Search for the cell housing the specified text and yield its [X, Y] center coordinate. 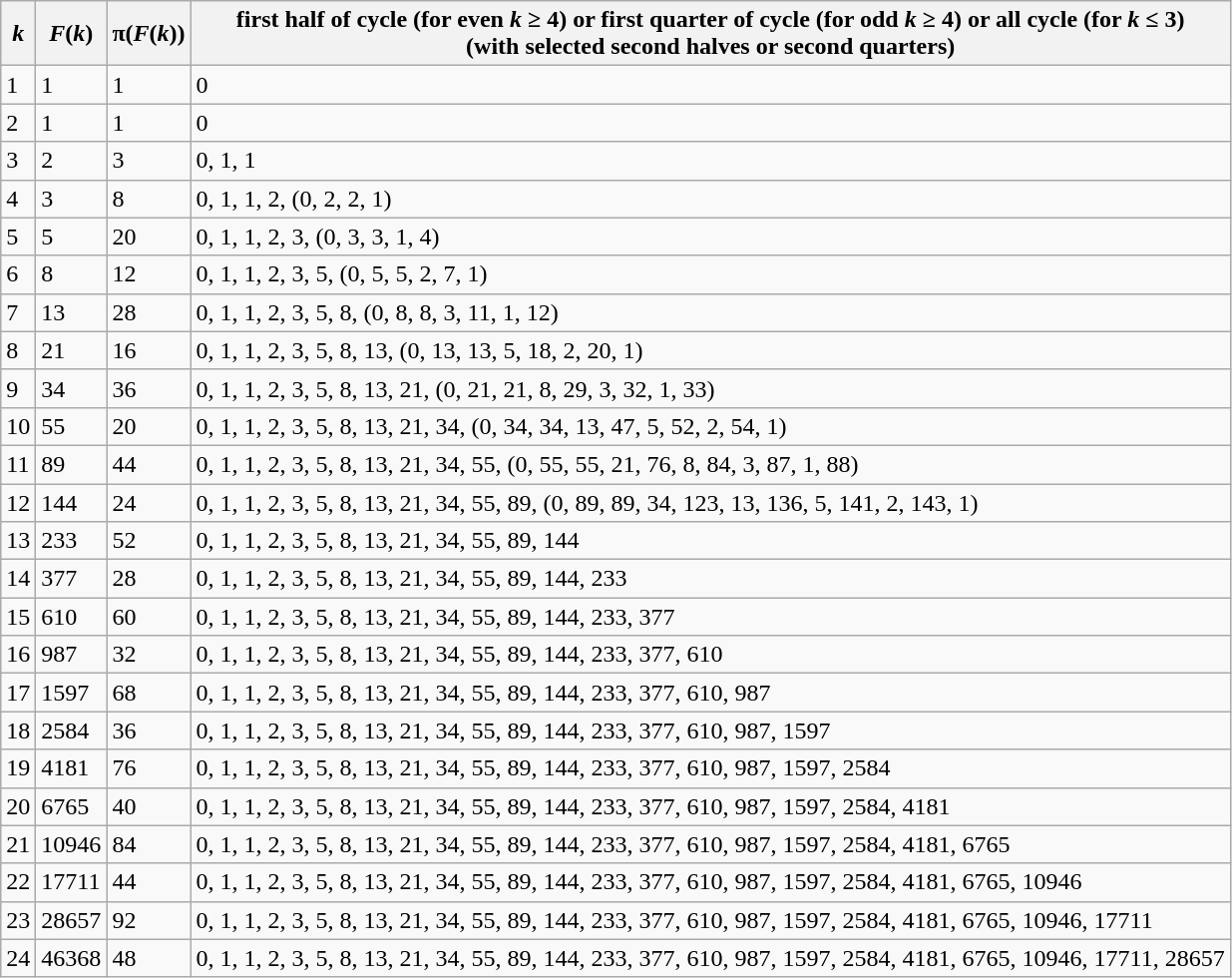
F(k) [72, 34]
17 [18, 693]
84 [149, 844]
46368 [72, 958]
0, 1, 1, 2, 3, 5, 8, (0, 8, 8, 3, 11, 1, 12) [710, 312]
377 [72, 579]
17711 [72, 882]
28657 [72, 920]
610 [72, 617]
0, 1, 1, 2, 3, 5, 8, 13, 21, 34, 55, (0, 55, 55, 21, 76, 8, 84, 3, 87, 1, 88) [710, 464]
60 [149, 617]
10946 [72, 844]
15 [18, 617]
0, 1, 1, 2, 3, 5, 8, 13, 21, 34, 55, 89, 144, 233, 377, 610, 987, 1597, 2584, 4181, 6765 [710, 844]
0, 1, 1, 2, 3, (0, 3, 3, 1, 4) [710, 237]
92 [149, 920]
10 [18, 426]
0, 1, 1, 2, 3, 5, 8, 13, 21, 34, 55, 89, (0, 89, 89, 34, 123, 13, 136, 5, 141, 2, 143, 1) [710, 502]
k [18, 34]
2584 [72, 731]
0, 1, 1, 2, (0, 2, 2, 1) [710, 199]
0, 1, 1 [710, 161]
18 [18, 731]
0, 1, 1, 2, 3, 5, 8, 13, 21, 34, 55, 89, 144, 233, 377, 610 [710, 655]
0, 1, 1, 2, 3, 5, 8, 13, 21, 34, (0, 34, 34, 13, 47, 5, 52, 2, 54, 1) [710, 426]
14 [18, 579]
22 [18, 882]
52 [149, 541]
68 [149, 693]
23 [18, 920]
9 [18, 388]
32 [149, 655]
11 [18, 464]
233 [72, 541]
7 [18, 312]
48 [149, 958]
0, 1, 1, 2, 3, 5, 8, 13, 21, 34, 55, 89, 144, 233, 377, 610, 987, 1597, 2584, 4181, 6765, 10946, 17711, 28657 [710, 958]
6 [18, 274]
40 [149, 806]
19 [18, 768]
0, 1, 1, 2, 3, 5, 8, 13, 21, 34, 55, 89, 144, 233 [710, 579]
0, 1, 1, 2, 3, 5, 8, 13, 21, 34, 55, 89, 144, 233, 377, 610, 987, 1597 [710, 731]
55 [72, 426]
89 [72, 464]
34 [72, 388]
π(F(k)) [149, 34]
0, 1, 1, 2, 3, 5, 8, 13, 21, 34, 55, 89, 144, 233, 377, 610, 987, 1597, 2584, 4181, 6765, 10946, 17711 [710, 920]
1597 [72, 693]
6765 [72, 806]
4 [18, 199]
0, 1, 1, 2, 3, 5, 8, 13, 21, 34, 55, 89, 144, 233, 377, 610, 987, 1597, 2584, 4181, 6765, 10946 [710, 882]
76 [149, 768]
0, 1, 1, 2, 3, 5, 8, 13, 21, 34, 55, 89, 144, 233, 377 [710, 617]
0, 1, 1, 2, 3, 5, 8, 13, 21, 34, 55, 89, 144, 233, 377, 610, 987 [710, 693]
0, 1, 1, 2, 3, 5, 8, 13, 21, 34, 55, 89, 144 [710, 541]
0, 1, 1, 2, 3, 5, 8, 13, 21, 34, 55, 89, 144, 233, 377, 610, 987, 1597, 2584 [710, 768]
0, 1, 1, 2, 3, 5, 8, 13, 21, (0, 21, 21, 8, 29, 3, 32, 1, 33) [710, 388]
0, 1, 1, 2, 3, 5, (0, 5, 5, 2, 7, 1) [710, 274]
4181 [72, 768]
0, 1, 1, 2, 3, 5, 8, 13, 21, 34, 55, 89, 144, 233, 377, 610, 987, 1597, 2584, 4181 [710, 806]
987 [72, 655]
0, 1, 1, 2, 3, 5, 8, 13, (0, 13, 13, 5, 18, 2, 20, 1) [710, 350]
144 [72, 502]
